For the text-containing cell, return its midpoint in (x, y) coordinate format. 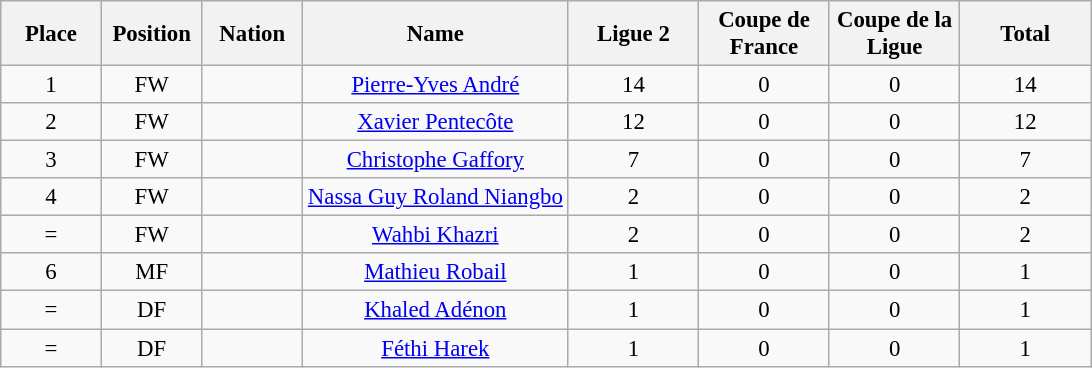
Khaled Adénon (436, 310)
Coupe de France (764, 34)
Pierre-Yves André (436, 85)
Position (152, 34)
3 (52, 160)
Xavier Pentecôte (436, 122)
Nassa Guy Roland Niangbo (436, 197)
Total (1026, 34)
Wahbi Khazri (436, 235)
Name (436, 34)
MF (152, 273)
4 (52, 197)
Coupe de la Ligue (894, 34)
Christophe Gaffory (436, 160)
Ligue 2 (634, 34)
Mathieu Robail (436, 273)
Nation (252, 34)
Place (52, 34)
6 (52, 273)
Féthi Harek (436, 348)
